Determine the [X, Y] coordinate at the center of the cell enclosing the given text.  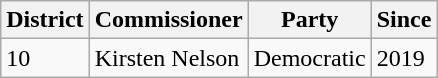
Since [404, 20]
District [45, 20]
Party [310, 20]
Commissioner [168, 20]
10 [45, 58]
2019 [404, 58]
Kirsten Nelson [168, 58]
Democratic [310, 58]
